Return the (x, y) coordinate for the center point of the cell that contains the specified text.  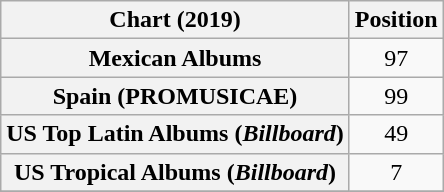
49 (396, 134)
Spain (PROMUSICAE) (176, 96)
US Top Latin Albums (Billboard) (176, 134)
Mexican Albums (176, 58)
Position (396, 20)
99 (396, 96)
97 (396, 58)
Chart (2019) (176, 20)
7 (396, 172)
US Tropical Albums (Billboard) (176, 172)
